Determine the (x, y) coordinate at the center of the cell enclosing the given text.  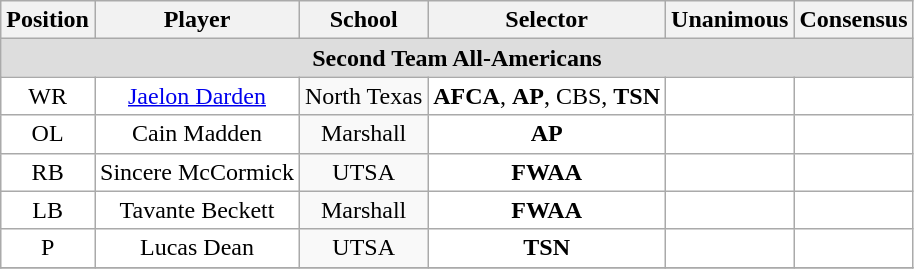
TSN (547, 248)
Position (48, 20)
Tavante Beckett (196, 210)
Lucas Dean (196, 248)
Consensus (854, 20)
LB (48, 210)
AFCA, AP, CBS, TSN (547, 96)
Unanimous (730, 20)
P (48, 248)
Cain Madden (196, 134)
WR (48, 96)
North Texas (364, 96)
AP (547, 134)
School (364, 20)
Sincere McCormick (196, 172)
OL (48, 134)
Jaelon Darden (196, 96)
RB (48, 172)
Second Team All-Americans (457, 58)
Player (196, 20)
Selector (547, 20)
